Detect which cell encompasses the target text, then output its [x, y] center coordinate. 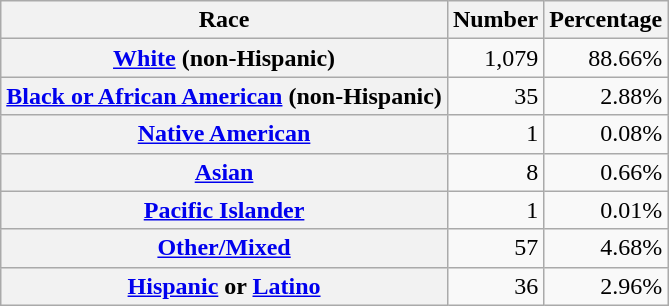
0.08% [606, 134]
Pacific Islander [224, 210]
8 [495, 172]
White (non-Hispanic) [224, 58]
88.66% [606, 58]
Native American [224, 134]
35 [495, 96]
0.66% [606, 172]
1,079 [495, 58]
Hispanic or Latino [224, 286]
Number [495, 20]
2.88% [606, 96]
Percentage [606, 20]
Asian [224, 172]
57 [495, 248]
Black or African American (non-Hispanic) [224, 96]
Other/Mixed [224, 248]
2.96% [606, 286]
4.68% [606, 248]
Race [224, 20]
0.01% [606, 210]
36 [495, 286]
